Search for the cell housing the specified text and yield its [x, y] center coordinate. 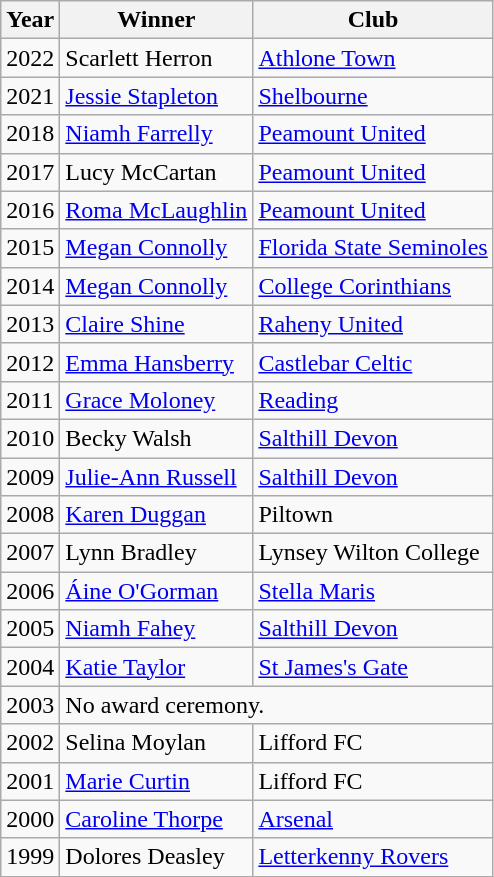
Marie Curtin [156, 781]
2013 [30, 324]
Florida State Seminoles [373, 248]
Reading [373, 400]
Lucy McCartan [156, 172]
2008 [30, 515]
2007 [30, 553]
Castlebar Celtic [373, 362]
Letterkenny Rovers [373, 857]
Becky Walsh [156, 438]
St James's Gate [373, 667]
2011 [30, 400]
Julie-Ann Russell [156, 477]
Lynn Bradley [156, 553]
Lynsey Wilton College [373, 553]
Winner [156, 20]
2000 [30, 819]
Selina Moylan [156, 743]
Club [373, 20]
2022 [30, 58]
Katie Taylor [156, 667]
Dolores Deasley [156, 857]
Year [30, 20]
2018 [30, 134]
Claire Shine [156, 324]
Caroline Thorpe [156, 819]
Raheny United [373, 324]
Arsenal [373, 819]
Shelbourne [373, 96]
2010 [30, 438]
2005 [30, 629]
College Corinthians [373, 286]
1999 [30, 857]
Emma Hansberry [156, 362]
2006 [30, 591]
Jessie Stapleton [156, 96]
Áine O'Gorman [156, 591]
2003 [30, 705]
2015 [30, 248]
Roma McLaughlin [156, 210]
Niamh Farrelly [156, 134]
No award ceremony. [276, 705]
Niamh Fahey [156, 629]
2012 [30, 362]
Karen Duggan [156, 515]
2002 [30, 743]
2021 [30, 96]
2016 [30, 210]
2009 [30, 477]
2014 [30, 286]
Athlone Town [373, 58]
Piltown [373, 515]
Stella Maris [373, 591]
2017 [30, 172]
Grace Moloney [156, 400]
Scarlett Herron [156, 58]
2004 [30, 667]
2001 [30, 781]
